Identify which cell holds the provided text, then report its [x, y] central coordinate. 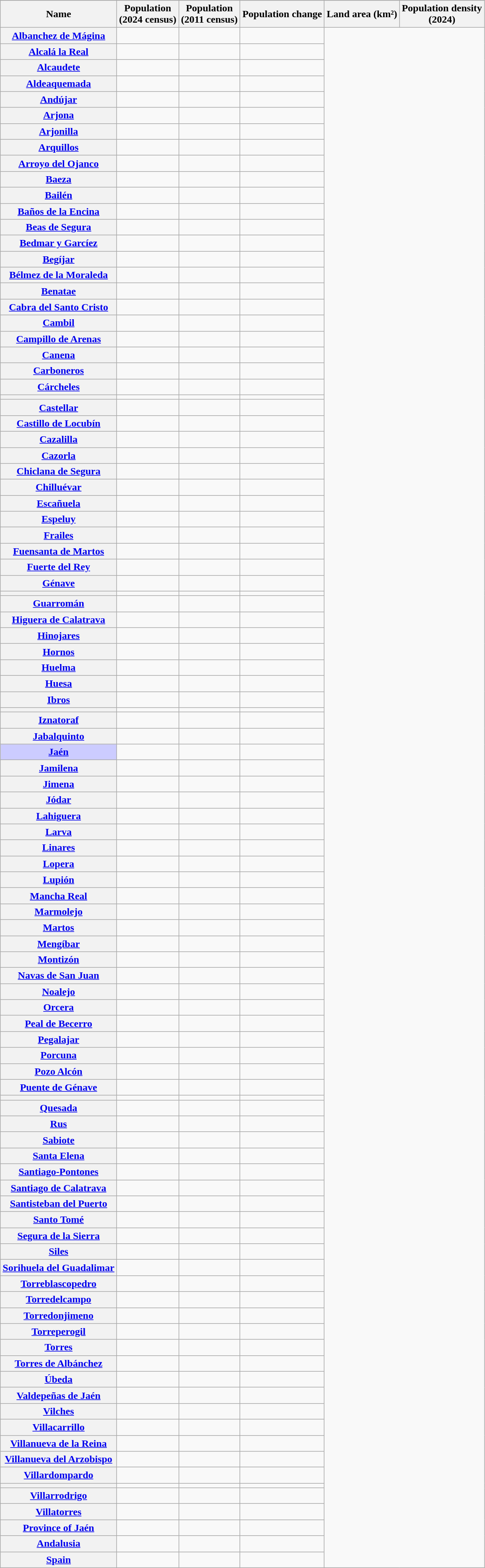
Frailes [59, 535]
Torredonjimeno [59, 1315]
Iznatoraf [59, 720]
Mengíbar [59, 943]
Cambil [59, 323]
Andalusia [59, 1544]
Orcera [59, 1008]
Pozo Alcón [59, 1071]
Arjona [59, 115]
Lahiguera [59, 816]
Baños de la Encina [59, 211]
Martos [59, 927]
Santo Tomé [59, 1220]
Puente de Génave [59, 1087]
Fuerte del Rey [59, 567]
Villanueva del Arzobispo [59, 1459]
Ibros [59, 699]
Spain [59, 1560]
Population change [283, 14]
Génave [59, 583]
Santa Elena [59, 1156]
Jimena [59, 784]
Hornos [59, 651]
Noalejo [59, 992]
Torres de Albánchez [59, 1363]
Population density(2024) [442, 14]
Arjonilla [59, 131]
Villanueva de la Reina [59, 1443]
Valdepeñas de Jaén [59, 1395]
Begíjar [59, 259]
Population(2011 census) [209, 14]
Castillo de Locubín [59, 423]
Jabalquinto [59, 736]
Torredelcampo [59, 1300]
Pegalajar [59, 1039]
Arquillos [59, 147]
Baeza [59, 179]
Carboneros [59, 371]
Quesada [59, 1108]
Jódar [59, 800]
Linares [59, 848]
Torreblascopedro [59, 1284]
Sorihuela del Guadalimar [59, 1268]
Porcuna [59, 1055]
Úbeda [59, 1379]
Bailén [59, 195]
Sabiote [59, 1140]
Beas de Segura [59, 227]
Cazalilla [59, 439]
Hinojares [59, 636]
Huelma [59, 667]
Navas de San Juan [59, 976]
Lopera [59, 864]
Aldeaquemada [59, 83]
Benatae [59, 291]
Santiago de Calatrava [59, 1188]
Higuera de Calatrava [59, 620]
Canena [59, 355]
Segura de la Sierra [59, 1236]
Alcaudete [59, 68]
Jamilena [59, 768]
Rus [59, 1124]
Mancha Real [59, 896]
Escañuela [59, 503]
Chilluévar [59, 487]
Guarromán [59, 604]
Name [59, 14]
Jaén [59, 752]
Arroyo del Ojanco [59, 163]
Villacarrillo [59, 1427]
Lupión [59, 880]
Cazorla [59, 455]
Cárcheles [59, 387]
Bedmar y Garcíez [59, 243]
Villardompardo [59, 1475]
Campillo de Arenas [59, 339]
Population(2024 census) [148, 14]
Villatorres [59, 1512]
Torreperogil [59, 1331]
Bélmez de la Moraleda [59, 275]
Chiclana de Segura [59, 471]
Santiago-Pontones [59, 1172]
Marmolejo [59, 912]
Land area (km²) [362, 14]
Andújar [59, 99]
Peal de Becerro [59, 1024]
Montizón [59, 960]
Province of Jaén [59, 1528]
Larva [59, 832]
Castellar [59, 407]
Albanchez de Mágina [59, 36]
Santisteban del Puerto [59, 1204]
Huesa [59, 683]
Villarrodrigo [59, 1496]
Torres [59, 1347]
Siles [59, 1252]
Cabra del Santo Cristo [59, 307]
Espeluy [59, 519]
Vilches [59, 1411]
Alcalá la Real [59, 52]
Fuensanta de Martos [59, 551]
